Scan for the cell matching the given text and deliver its (X, Y) coordinate at center. 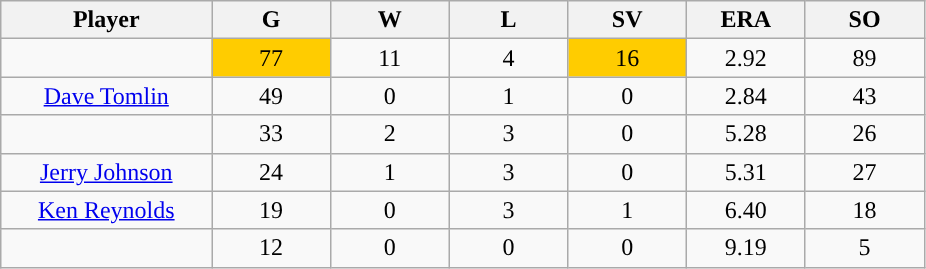
Player (106, 20)
27 (864, 172)
12 (272, 248)
2.84 (746, 96)
W (390, 20)
SO (864, 20)
Ken Reynolds (106, 210)
5 (864, 248)
26 (864, 134)
16 (628, 58)
Dave Tomlin (106, 96)
33 (272, 134)
5.31 (746, 172)
4 (508, 58)
19 (272, 210)
ERA (746, 20)
89 (864, 58)
G (272, 20)
9.19 (746, 248)
77 (272, 58)
49 (272, 96)
SV (628, 20)
43 (864, 96)
11 (390, 58)
6.40 (746, 210)
Jerry Johnson (106, 172)
2 (390, 134)
5.28 (746, 134)
2.92 (746, 58)
L (508, 20)
24 (272, 172)
18 (864, 210)
